Identify which cell holds the provided text, then report its (X, Y) central coordinate. 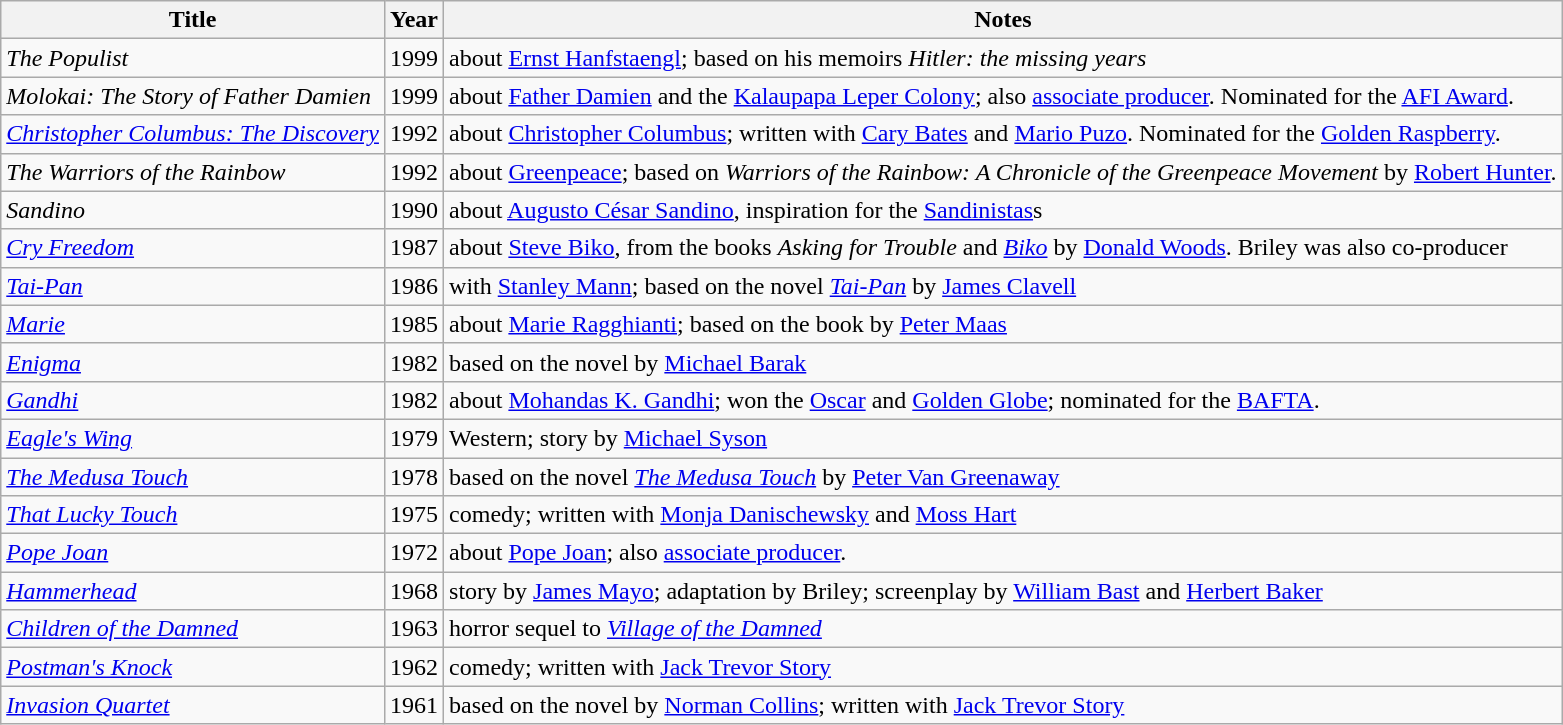
1962 (414, 667)
Invasion Quartet (193, 705)
That Lucky Touch (193, 515)
story by James Mayo; adaptation by Briley; screenplay by William Bast and Herbert Baker (1004, 591)
The Warriors of the Rainbow (193, 172)
about Pope Joan; also associate producer. (1004, 553)
comedy; written with Monja Danischewsky and Moss Hart (1004, 515)
about Greenpeace; based on Warriors of the Rainbow: A Chronicle of the Greenpeace Movement by Robert Hunter. (1004, 172)
Marie (193, 324)
with Stanley Mann; based on the novel Tai-Pan by James Clavell (1004, 286)
1990 (414, 210)
1963 (414, 629)
Christopher Columbus: The Discovery (193, 134)
Hammerhead (193, 591)
Gandhi (193, 400)
The Medusa Touch (193, 477)
Western; story by Michael Syson (1004, 438)
horror sequel to Village of the Damned (1004, 629)
1975 (414, 515)
about Marie Ragghianti; based on the book by Peter Maas (1004, 324)
about Christopher Columbus; written with Cary Bates and Mario Puzo. Nominated for the Golden Raspberry. (1004, 134)
about Father Damien and the Kalaupapa Leper Colony; also associate producer. Nominated for the AFI Award. (1004, 96)
The Populist (193, 58)
1987 (414, 248)
comedy; written with Jack Trevor Story (1004, 667)
based on the novel The Medusa Touch by Peter Van Greenaway (1004, 477)
about Steve Biko, from the books Asking for Trouble and Biko by Donald Woods. Briley was also co-producer (1004, 248)
Pope Joan (193, 553)
Title (193, 20)
Postman's Knock (193, 667)
1972 (414, 553)
1961 (414, 705)
Eagle's Wing (193, 438)
about Mohandas K. Gandhi; won the Oscar and Golden Globe; nominated for the BAFTA. (1004, 400)
Cry Freedom (193, 248)
Molokai: The Story of Father Damien (193, 96)
1968 (414, 591)
Children of the Damned (193, 629)
Tai-Pan (193, 286)
Notes (1004, 20)
1979 (414, 438)
based on the novel by Michael Barak (1004, 362)
Year (414, 20)
Enigma (193, 362)
1985 (414, 324)
about Ernst Hanfstaengl; based on his memoirs Hitler: the missing years (1004, 58)
about Augusto César Sandino, inspiration for the Sandinistass (1004, 210)
Sandino (193, 210)
1978 (414, 477)
1986 (414, 286)
based on the novel by Norman Collins; written with Jack Trevor Story (1004, 705)
